Return (x, y) of the center of cell containing provided text 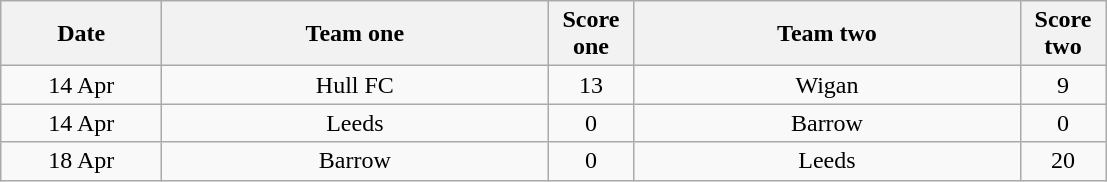
Wigan (827, 85)
Team one (355, 34)
Team two (827, 34)
Score one (591, 34)
Score two (1063, 34)
20 (1063, 161)
Date (82, 34)
Hull FC (355, 85)
13 (591, 85)
18 Apr (82, 161)
9 (1063, 85)
